Locate the cell with the specified text and output its [x, y] center coordinate. 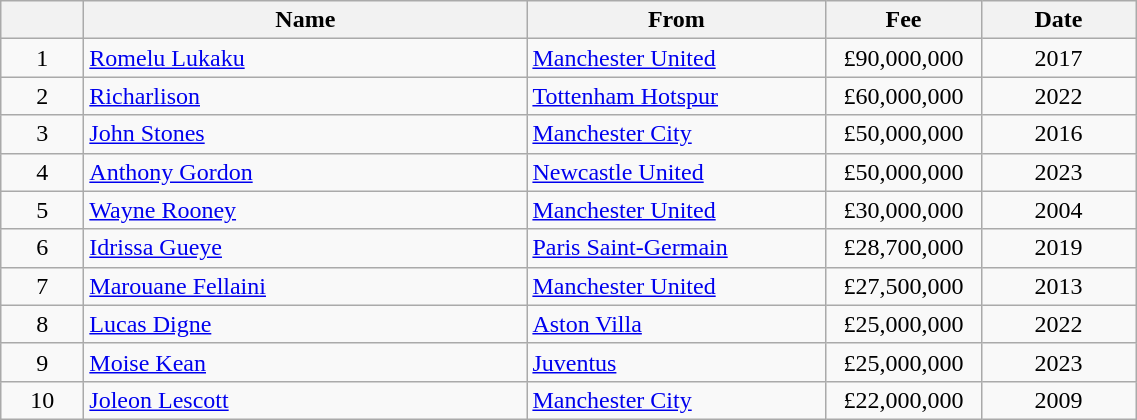
Tottenham Hotspur [676, 96]
4 [42, 172]
Idrissa Gueye [306, 248]
£60,000,000 [904, 96]
Name [306, 20]
Moise Kean [306, 362]
John Stones [306, 134]
Richarlison [306, 96]
Newcastle United [676, 172]
Joleon Lescott [306, 400]
2016 [1058, 134]
8 [42, 324]
Lucas Digne [306, 324]
Fee [904, 20]
9 [42, 362]
Wayne Rooney [306, 210]
2013 [1058, 286]
2004 [1058, 210]
7 [42, 286]
2019 [1058, 248]
Aston Villa [676, 324]
Juventus [676, 362]
Romelu Lukaku [306, 58]
2 [42, 96]
From [676, 20]
£27,500,000 [904, 286]
2009 [1058, 400]
5 [42, 210]
Paris Saint-Germain [676, 248]
3 [42, 134]
1 [42, 58]
£30,000,000 [904, 210]
Date [1058, 20]
Anthony Gordon [306, 172]
2017 [1058, 58]
£28,700,000 [904, 248]
£22,000,000 [904, 400]
£90,000,000 [904, 58]
Marouane Fellaini [306, 286]
10 [42, 400]
6 [42, 248]
